Return [X, Y] of the center of cell containing provided text 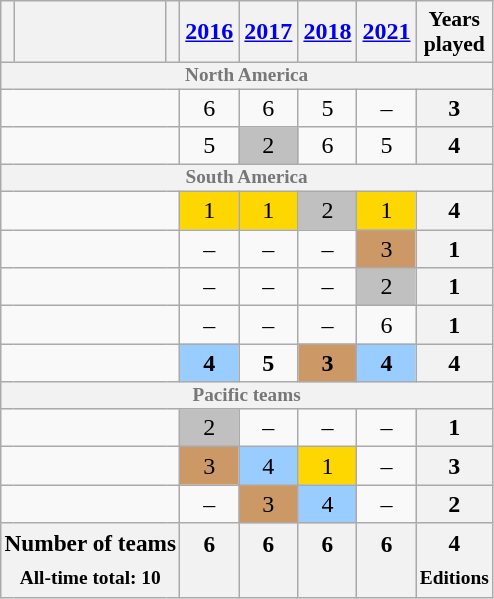
North America [247, 76]
2021 [386, 32]
2016 [210, 32]
Number of teamsAll-time total: 10 [90, 560]
Yearsplayed [454, 32]
South America [247, 178]
4Editions [454, 560]
Pacific teams [247, 396]
2018 [328, 32]
2017 [268, 32]
